From the cell containing the given text, extract its center point as (x, y) coordinate. 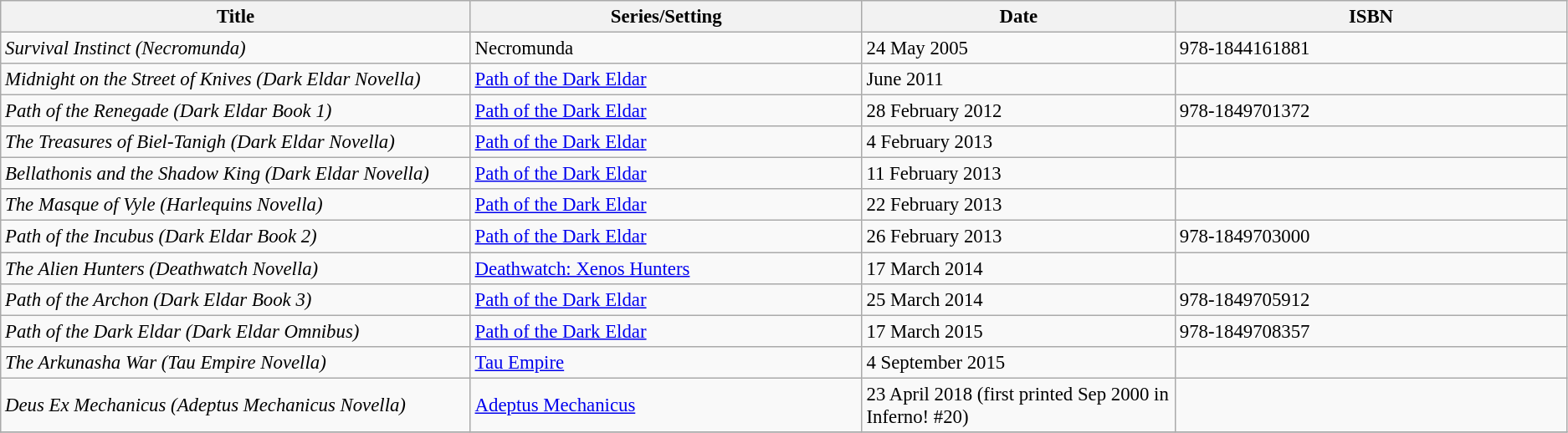
24 May 2005 (1018, 48)
Bellathonis and the Shadow King (Dark Eldar Novella) (236, 174)
Necromunda (666, 48)
978-1849703000 (1371, 237)
Path of the Archon (Dark Eldar Book 3) (236, 299)
4 September 2015 (1018, 362)
978-1844161881 (1371, 48)
Adeptus Mechanicus (666, 405)
The Masque of Vyle (Harlequins Novella) (236, 205)
Date (1018, 17)
22 February 2013 (1018, 205)
Deus Ex Mechanicus (Adeptus Mechanicus Novella) (236, 405)
Path of the Renegade (Dark Eldar Book 1) (236, 111)
978-1849708357 (1371, 331)
Path of the Incubus (Dark Eldar Book 2) (236, 237)
28 February 2012 (1018, 111)
17 March 2015 (1018, 331)
June 2011 (1018, 79)
Path of the Dark Eldar (Dark Eldar Omnibus) (236, 331)
Tau Empire (666, 362)
978-1849705912 (1371, 299)
17 March 2014 (1018, 268)
The Arkunasha War (Tau Empire Novella) (236, 362)
11 February 2013 (1018, 174)
Series/Setting (666, 17)
ISBN (1371, 17)
26 February 2013 (1018, 237)
The Treasures of Biel-Tanigh (Dark Eldar Novella) (236, 142)
Survival Instinct (Necromunda) (236, 48)
25 March 2014 (1018, 299)
Midnight on the Street of Knives (Dark Eldar Novella) (236, 79)
Title (236, 17)
4 February 2013 (1018, 142)
Deathwatch: Xenos Hunters (666, 268)
The Alien Hunters (Deathwatch Novella) (236, 268)
23 April 2018 (first printed Sep 2000 in Inferno! #20) (1018, 405)
978-1849701372 (1371, 111)
